Determine the [x, y] coordinate at the center of the cell enclosing the given text.  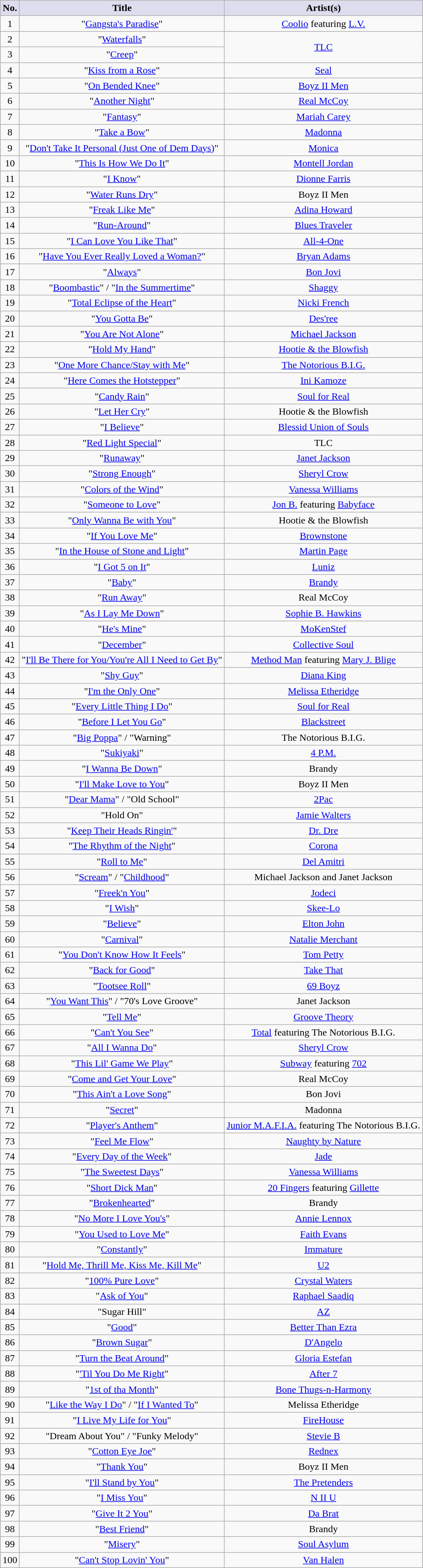
70 [10, 1094]
"Take a Bow" [122, 132]
"Water Runs Dry" [122, 194]
54 [10, 846]
"Don't Take It Personal (Just One of Dem Days)" [122, 148]
"On Bended Knee" [122, 86]
"Colors of the Wind" [122, 489]
"Candy Rain" [122, 396]
88 [10, 1374]
"Freak Like Me" [122, 210]
"Here Comes the Hotstepper" [122, 380]
1 [10, 24]
21 [10, 334]
Method Man featuring Mary J. Blige [323, 660]
"Ask of You" [122, 1296]
Luniz [323, 567]
Brownstone [323, 536]
42 [10, 660]
3 [10, 55]
"Can't Stop Lovin' You" [122, 1560]
"Boombastic" / "In the Summertime" [122, 287]
58 [10, 908]
"Back for Good" [122, 970]
16 [10, 256]
"The Rhythm of the Night" [122, 846]
Blessid Union of Souls [323, 427]
72 [10, 1125]
"100% Pure Love" [122, 1281]
Stevie B [323, 1435]
11 [10, 179]
"Red Light Special" [122, 442]
U2 [323, 1265]
"You Don't Know How It Feels" [122, 955]
MoKenStef [323, 629]
"Dear Mama" / "Old School" [122, 799]
Des'ree [323, 318]
AZ [323, 1312]
Junior M.A.F.I.A. featuring The Notorious B.I.G. [323, 1125]
"Sugar Hill" [122, 1312]
13 [10, 210]
99 [10, 1544]
90 [10, 1405]
Natalie Merchant [323, 939]
"Before I Let You Go" [122, 722]
Ini Kamoze [323, 380]
"Have You Ever Really Loved a Woman?" [122, 256]
"Let Her Cry" [122, 411]
41 [10, 644]
Collective Soul [323, 644]
Soul Asylum [323, 1544]
"The Sweetest Days" [122, 1172]
Jon B. featuring Babyface [323, 505]
Bryan Adams [323, 256]
Faith Evans [323, 1234]
"1st of tha Month" [122, 1389]
"Total Eclipse of the Heart" [122, 303]
Van Halen [323, 1560]
"I'll Be There for You/You're All I Need to Get By" [122, 660]
20 [10, 318]
"I Know" [122, 179]
"Player's Anthem" [122, 1125]
Skee-Lo [323, 908]
"Always" [122, 272]
39 [10, 613]
32 [10, 505]
Jade [323, 1156]
Subway featuring 702 [323, 1063]
69 [10, 1079]
51 [10, 799]
"Brown Sugar" [122, 1343]
8 [10, 132]
96 [10, 1498]
Annie Lennox [323, 1219]
"You Want This" / "70's Love Groove" [122, 1001]
56 [10, 877]
Title [122, 8]
93 [10, 1451]
Artist(s) [323, 8]
63 [10, 986]
"I Can Love You Like That" [122, 241]
87 [10, 1358]
All-4-One [323, 241]
85 [10, 1327]
"'Til You Do Me Right" [122, 1374]
89 [10, 1389]
2 [10, 39]
Take That [323, 970]
"Scream" / "Childhood" [122, 877]
68 [10, 1063]
94 [10, 1467]
"Best Friend" [122, 1529]
"I Got 5 on It" [122, 567]
5 [10, 86]
"I Miss You" [122, 1498]
"Hold My Hand" [122, 349]
"Short Dick Man" [122, 1188]
9 [10, 148]
Diana King [323, 675]
33 [10, 520]
"Turn the Beat Around" [122, 1358]
73 [10, 1141]
74 [10, 1156]
"Constantly" [122, 1250]
"You Gotta Be" [122, 318]
60 [10, 939]
100 [10, 1560]
Crystal Waters [323, 1281]
7 [10, 117]
76 [10, 1188]
43 [10, 675]
29 [10, 458]
"Like the Way I Do" / "If I Wanted To" [122, 1405]
"December" [122, 644]
"Shy Guy" [122, 675]
"You Are Not Alone" [122, 334]
"Thank You" [122, 1467]
47 [10, 738]
Montell Jordan [323, 163]
"No More I Love You's" [122, 1219]
66 [10, 1032]
Blackstreet [323, 722]
10 [10, 163]
"I Wanna Be Down" [122, 769]
Michael Jackson [323, 334]
Naughty by Nature [323, 1141]
"Every Little Thing I Do" [122, 707]
Jamie Walters [323, 815]
"Cotton Eye Joe" [122, 1451]
35 [10, 551]
12 [10, 194]
71 [10, 1110]
"Someone to Love" [122, 505]
Elton John [323, 923]
36 [10, 567]
Raphael Saadiq [323, 1296]
"Misery" [122, 1544]
30 [10, 474]
"Give It 2 You" [122, 1513]
15 [10, 241]
After 7 [323, 1374]
"Feel Me Flow" [122, 1141]
"In the House of Stone and Light" [122, 551]
"I Live My Life for You" [122, 1420]
"Believe" [122, 923]
59 [10, 923]
Bone Thugs-n-Harmony [323, 1389]
"I'll Make Love to You" [122, 784]
91 [10, 1420]
34 [10, 536]
50 [10, 784]
22 [10, 349]
Da Brat [323, 1513]
Shaggy [323, 287]
"Every Day of the Week" [122, 1156]
N II U [323, 1498]
52 [10, 815]
69 Boyz [323, 986]
Nicki French [323, 303]
FireHouse [323, 1420]
Dionne Farris [323, 179]
"Creep" [122, 55]
61 [10, 955]
98 [10, 1529]
"Tootsee Roll" [122, 986]
"Freek'n You" [122, 892]
Seal [323, 70]
"You Used to Love Me" [122, 1234]
95 [10, 1482]
19 [10, 303]
48 [10, 753]
Better Than Ezra [323, 1327]
Groove Theory [323, 1017]
Monica [323, 148]
"Kiss from a Rose" [122, 70]
Gloria Estefan [323, 1358]
"Runaway" [122, 458]
"Come and Get Your Love" [122, 1079]
64 [10, 1001]
28 [10, 442]
Blues Traveler [323, 225]
24 [10, 380]
"Run-Around" [122, 225]
"Waterfalls" [122, 39]
81 [10, 1265]
84 [10, 1312]
"This Lil' Game We Play" [122, 1063]
86 [10, 1343]
Dr. Dre [323, 830]
"Good" [122, 1327]
"I'll Stand by You" [122, 1482]
40 [10, 629]
44 [10, 691]
49 [10, 769]
Coolio featuring L.V. [323, 24]
83 [10, 1296]
Del Amitri [323, 861]
Adina Howard [323, 210]
14 [10, 225]
Michael Jackson and Janet Jackson [323, 877]
The Pretenders [323, 1482]
Corona [323, 846]
"Secret" [122, 1110]
"I'm the Only One" [122, 691]
"Roll to Me" [122, 861]
"This Ain't a Love Song" [122, 1094]
Tom Petty [323, 955]
Rednex [323, 1451]
"This Is How We Do It" [122, 163]
"He's Mine" [122, 629]
97 [10, 1513]
"Sukiyaki" [122, 753]
Mariah Carey [323, 117]
"Another Night" [122, 101]
75 [10, 1172]
53 [10, 830]
"Only Wanna Be with You" [122, 520]
"Strong Enough" [122, 474]
"One More Chance/Stay with Me" [122, 365]
6 [10, 101]
82 [10, 1281]
77 [10, 1203]
4 P.M. [323, 753]
"Baby" [122, 582]
26 [10, 411]
"Hold On" [122, 815]
Sophie B. Hawkins [323, 613]
57 [10, 892]
38 [10, 598]
"Tell Me" [122, 1017]
79 [10, 1234]
23 [10, 365]
Total featuring The Notorious B.I.G. [323, 1032]
"Can't You See" [122, 1032]
"Run Away" [122, 598]
"As I Lay Me Down" [122, 613]
92 [10, 1435]
67 [10, 1048]
"I Believe" [122, 427]
65 [10, 1017]
Immature [323, 1250]
"Dream About You" / "Funky Melody" [122, 1435]
37 [10, 582]
"Keep Their Heads Ringin'" [122, 830]
"Carnival" [122, 939]
"Brokenhearted" [122, 1203]
D'Angelo [323, 1343]
"I Wish" [122, 908]
18 [10, 287]
No. [10, 8]
Martin Page [323, 551]
"If You Love Me" [122, 536]
"Gangsta's Paradise" [122, 24]
25 [10, 396]
4 [10, 70]
27 [10, 427]
62 [10, 970]
20 Fingers featuring Gillette [323, 1188]
46 [10, 722]
"All I Wanna Do" [122, 1048]
31 [10, 489]
"Fantasy" [122, 117]
55 [10, 861]
"Hold Me, Thrill Me, Kiss Me, Kill Me" [122, 1265]
78 [10, 1219]
2Pac [323, 799]
Jodeci [323, 892]
"Big Poppa" / "Warning" [122, 738]
45 [10, 707]
80 [10, 1250]
17 [10, 272]
